Scan for the cell matching the given text and deliver its (x, y) coordinate at center. 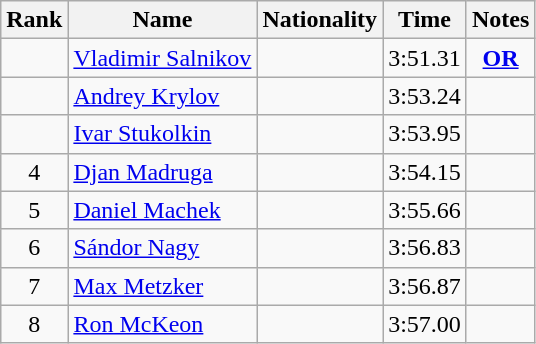
Sándor Nagy (162, 248)
Daniel Machek (162, 210)
Andrey Krylov (162, 96)
Ron McKeon (162, 324)
OR (500, 58)
Ivar Stukolkin (162, 134)
3:56.83 (425, 248)
Time (425, 20)
7 (34, 286)
3:51.31 (425, 58)
Vladimir Salnikov (162, 58)
3:53.24 (425, 96)
6 (34, 248)
Djan Madruga (162, 172)
3:56.87 (425, 286)
Notes (500, 20)
Rank (34, 20)
3:55.66 (425, 210)
8 (34, 324)
3:54.15 (425, 172)
4 (34, 172)
Name (162, 20)
Nationality (320, 20)
3:53.95 (425, 134)
5 (34, 210)
3:57.00 (425, 324)
Max Metzker (162, 286)
